Search for the cell housing the specified text and yield its [X, Y] center coordinate. 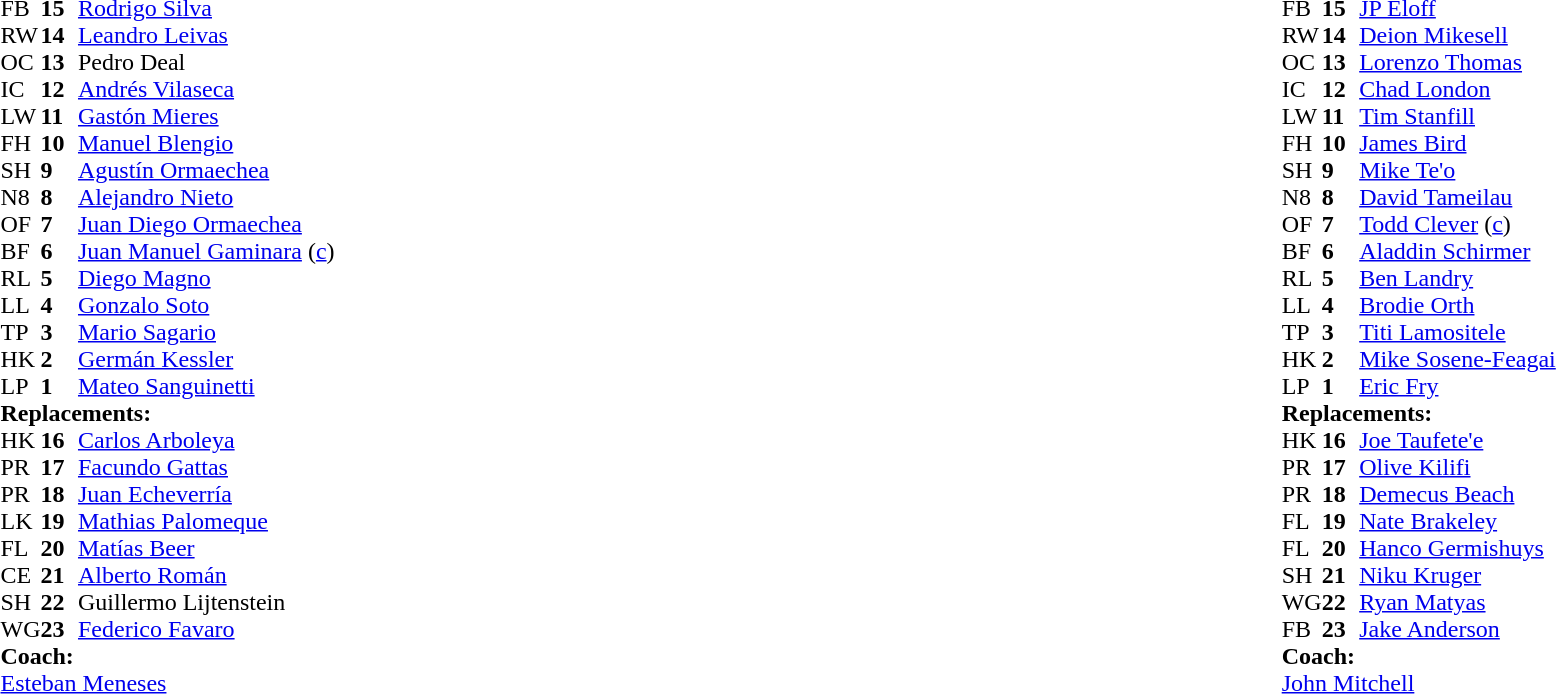
FB [1302, 630]
Diego Magno [206, 278]
Agustín Ormaechea [206, 170]
Todd Clever (c) [1458, 224]
David Tameilau [1458, 198]
Chad London [1458, 90]
Mike Sosene-Feagai [1458, 360]
Guillermo Lijtenstein [206, 602]
Gonzalo Soto [206, 306]
Facundo Gattas [206, 468]
Juan Manuel Gaminara (c) [206, 252]
LK [20, 522]
Mario Sagario [206, 332]
Ben Landry [1458, 278]
Jake Anderson [1458, 630]
Joe Taufete'e [1458, 440]
Juan Diego Ormaechea [206, 224]
Aladdin Schirmer [1458, 252]
Lorenzo Thomas [1458, 62]
Deion Mikesell [1458, 36]
Olive Kilifi [1458, 468]
Alejandro Nieto [206, 198]
Juan Echeverría [206, 494]
James Bird [1458, 144]
CE [20, 576]
Hanco Germishuys [1458, 548]
Manuel Blengio [206, 144]
Brodie Orth [1458, 306]
Mike Te'o [1458, 170]
Germán Kessler [206, 360]
Eric Fry [1458, 386]
Leandro Leivas [206, 36]
Niku Kruger [1458, 576]
Titi Lamositele [1458, 332]
Demecus Beach [1458, 494]
Matías Beer [206, 548]
Mathias Palomeque [206, 522]
Ryan Matyas [1458, 602]
Carlos Arboleya [206, 440]
Nate Brakeley [1458, 522]
Federico Favaro [206, 630]
Gastón Mieres [206, 116]
Tim Stanfill [1458, 116]
Mateo Sanguinetti [206, 386]
Pedro Deal [206, 62]
Andrés Vilaseca [206, 90]
Alberto Román [206, 576]
